Scan for the cell matching the given text and deliver its [X, Y] coordinate at center. 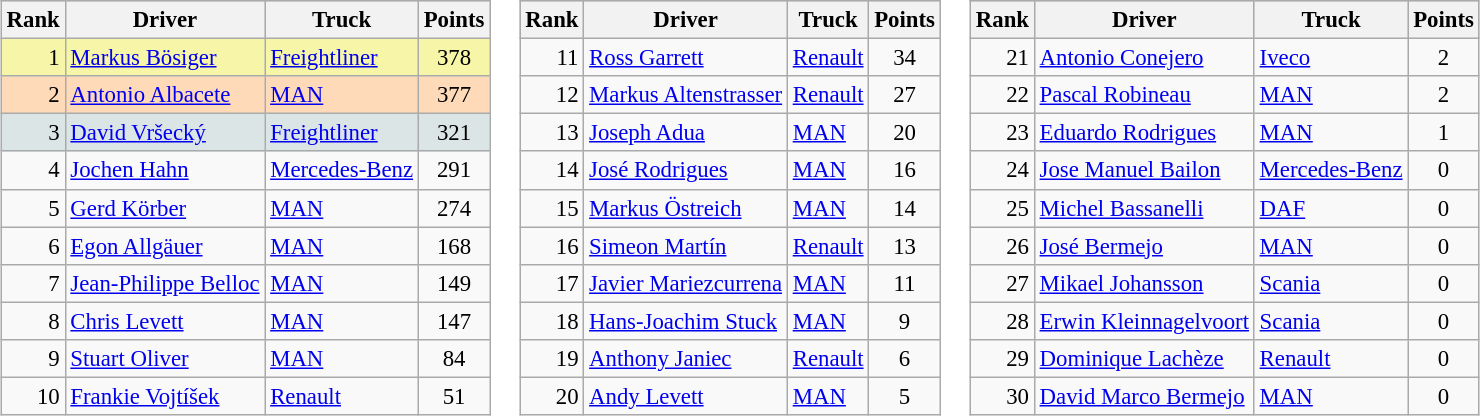
274 [454, 208]
Erwin Kleinnagelvoort [1144, 321]
Ross Garrett [686, 58]
15 [552, 208]
321 [454, 133]
84 [454, 358]
24 [1003, 170]
147 [454, 321]
149 [454, 283]
Dominique Lachèze [1144, 358]
DAF [1331, 208]
Eduardo Rodrigues [1144, 133]
Jose Manuel Bailon [1144, 170]
Frankie Vojtíšek [165, 396]
7 [33, 283]
8 [33, 321]
10 [33, 396]
Joseph Adua [686, 133]
Egon Allgäuer [165, 246]
377 [454, 95]
19 [552, 358]
David Marco Bermejo [1144, 396]
29 [1003, 358]
291 [454, 170]
3 [33, 133]
Markus Altenstrasser [686, 95]
34 [904, 58]
18 [552, 321]
12 [552, 95]
Hans-Joachim Stuck [686, 321]
4 [33, 170]
Antonio Albacete [165, 95]
Gerd Körber [165, 208]
22 [1003, 95]
José Bermejo [1144, 246]
Jean-Philippe Belloc [165, 283]
Iveco [1331, 58]
28 [1003, 321]
José Rodrigues [686, 170]
Mikael Johansson [1144, 283]
378 [454, 58]
30 [1003, 396]
51 [454, 396]
Jochen Hahn [165, 170]
David Vršecký [165, 133]
25 [1003, 208]
Simeon Martín [686, 246]
Stuart Oliver [165, 358]
Pascal Robineau [1144, 95]
Javier Mariezcurrena [686, 283]
Markus Bösiger [165, 58]
Michel Bassanelli [1144, 208]
168 [454, 246]
21 [1003, 58]
Chris Levett [165, 321]
26 [1003, 246]
Markus Östreich [686, 208]
Anthony Janiec [686, 358]
23 [1003, 133]
Antonio Conejero [1144, 58]
Andy Levett [686, 396]
17 [552, 283]
